Detect which cell encompasses the target text, then output its (x, y) center coordinate. 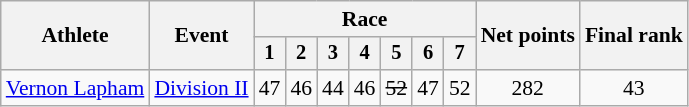
Event (201, 36)
2 (301, 54)
1 (270, 54)
Net points (528, 36)
Race (365, 19)
5 (396, 54)
Final rank (634, 36)
3 (333, 54)
7 (460, 54)
Vernon Lapham (76, 88)
282 (528, 88)
44 (333, 88)
43 (634, 88)
Athlete (76, 36)
Division II (201, 88)
4 (365, 54)
6 (428, 54)
